For the text-containing cell, return its midpoint in (x, y) coordinate format. 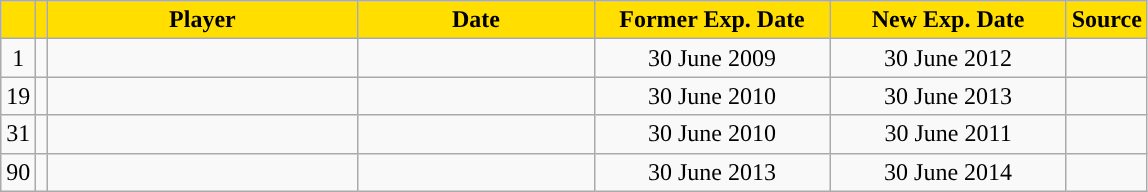
1 (18, 58)
Date (476, 20)
Former Exp. Date (712, 20)
30 June 2011 (948, 134)
19 (18, 96)
30 June 2012 (948, 58)
30 June 2009 (712, 58)
Source (1106, 20)
New Exp. Date (948, 20)
90 (18, 172)
Player (202, 20)
31 (18, 134)
30 June 2014 (948, 172)
